Identify which cell holds the provided text, then report its (X, Y) central coordinate. 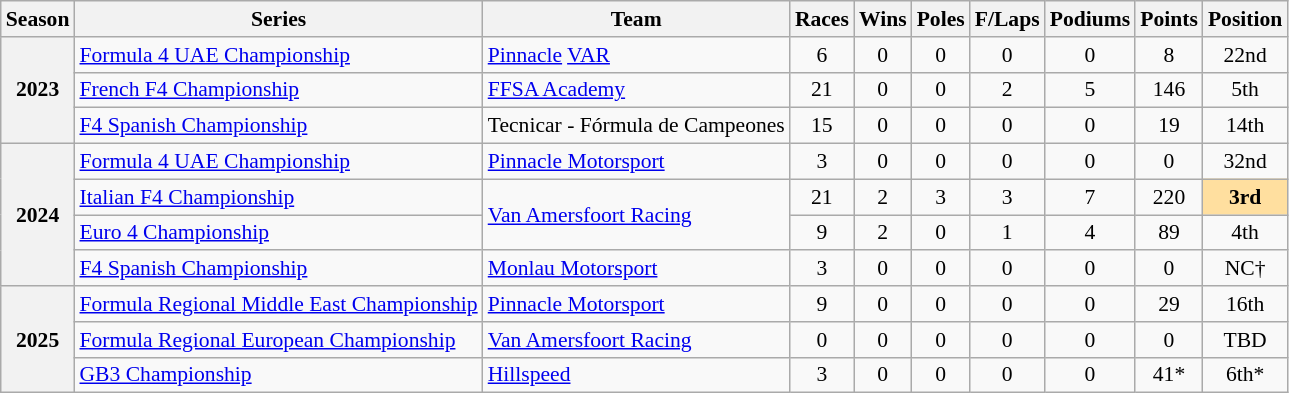
FFSA Academy (636, 90)
29 (1169, 304)
GB3 Championship (278, 375)
2024 (38, 215)
TBD (1245, 340)
Hillspeed (636, 375)
Tecnicar - Fórmula de Campeones (636, 126)
Italian F4 Championship (278, 197)
32nd (1245, 162)
6th* (1245, 375)
220 (1169, 197)
Position (1245, 19)
Season (38, 19)
Formula Regional European Championship (278, 340)
4th (1245, 233)
F/Laps (1008, 19)
5th (1245, 90)
Wins (883, 19)
2023 (38, 90)
5 (1090, 90)
Monlau Motorsport (636, 269)
4 (1090, 233)
89 (1169, 233)
14th (1245, 126)
Series (278, 19)
NC† (1245, 269)
Races (822, 19)
2025 (38, 340)
3rd (1245, 197)
15 (822, 126)
Euro 4 Championship (278, 233)
1 (1008, 233)
16th (1245, 304)
19 (1169, 126)
7 (1090, 197)
Podiums (1090, 19)
6 (822, 55)
Points (1169, 19)
146 (1169, 90)
Team (636, 19)
Poles (941, 19)
Pinnacle VAR (636, 55)
8 (1169, 55)
French F4 Championship (278, 90)
41* (1169, 375)
Formula Regional Middle East Championship (278, 304)
22nd (1245, 55)
